Output the [X, Y] coordinate of the center of the cell containing the given text.  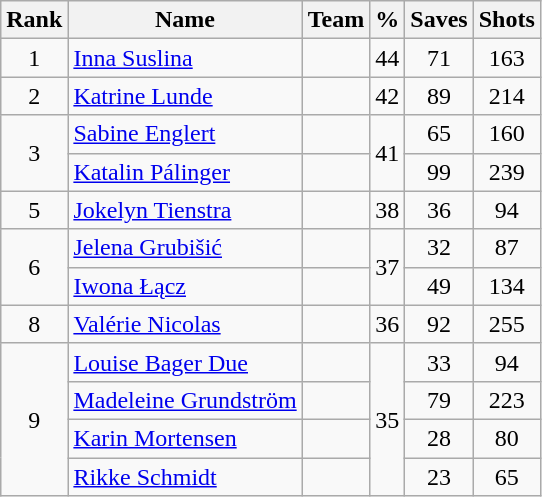
33 [439, 362]
% [388, 20]
99 [439, 172]
Katalin Pálinger [185, 172]
2 [34, 96]
6 [34, 267]
214 [506, 96]
Iwona Łącz [185, 286]
239 [506, 172]
35 [388, 419]
Valérie Nicolas [185, 324]
44 [388, 58]
28 [439, 438]
160 [506, 134]
Katrine Lunde [185, 96]
87 [506, 248]
255 [506, 324]
89 [439, 96]
79 [439, 400]
49 [439, 286]
38 [388, 210]
Rikke Schmidt [185, 477]
Jelena Grubišić [185, 248]
3 [34, 153]
8 [34, 324]
Jokelyn Tienstra [185, 210]
Team [336, 20]
41 [388, 153]
5 [34, 210]
Sabine Englert [185, 134]
92 [439, 324]
223 [506, 400]
1 [34, 58]
71 [439, 58]
Madeleine Grundström [185, 400]
163 [506, 58]
Karin Mortensen [185, 438]
42 [388, 96]
Saves [439, 20]
Name [185, 20]
Louise Bager Due [185, 362]
Inna Suslina [185, 58]
Rank [34, 20]
37 [388, 267]
Shots [506, 20]
80 [506, 438]
134 [506, 286]
23 [439, 477]
32 [439, 248]
9 [34, 419]
